Pinpoint the cell where the given text exists, returning its [X, Y] midpoint coordinate. 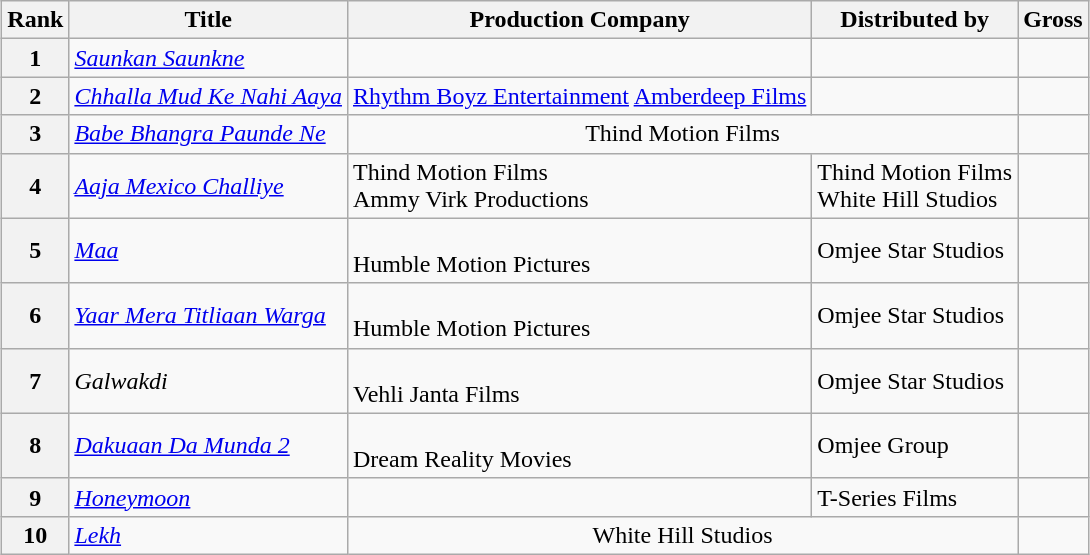
Dream Reality Movies [579, 446]
Production Company [579, 20]
Dakuaan Da Munda 2 [208, 446]
Yaar Mera Titliaan Warga [208, 316]
Galwakdi [208, 380]
Distributed by [915, 20]
5 [36, 250]
T-Series Films [915, 497]
9 [36, 497]
White Hill Studios [682, 535]
1 [36, 58]
Title [208, 20]
Thind Motion FilmsWhite Hill Studios [915, 186]
7 [36, 380]
Omjee Group [915, 446]
Honeymoon [208, 497]
Maa [208, 250]
Rank [36, 20]
Vehli Janta Films [579, 380]
2 [36, 96]
Lekh [208, 535]
Gross [1054, 20]
4 [36, 186]
Thind Motion FilmsAmmy Virk Productions [579, 186]
Thind Motion Films [682, 134]
6 [36, 316]
Rhythm Boyz Entertainment Amberdeep Films [579, 96]
10 [36, 535]
Aaja Mexico Challiye [208, 186]
8 [36, 446]
Saunkan Saunkne [208, 58]
Babe Bhangra Paunde Ne [208, 134]
3 [36, 134]
Chhalla Mud Ke Nahi Aaya [208, 96]
